Output the [x, y] coordinate of the center of the cell containing the given text.  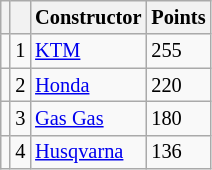
255 [178, 51]
136 [178, 152]
4 [20, 152]
220 [178, 85]
Honda [88, 85]
Points [178, 17]
Constructor [88, 17]
KTM [88, 51]
3 [20, 118]
180 [178, 118]
Husqvarna [88, 152]
2 [20, 85]
1 [20, 51]
Gas Gas [88, 118]
